Return the (x, y) coordinate for the center point of the cell that contains the specified text.  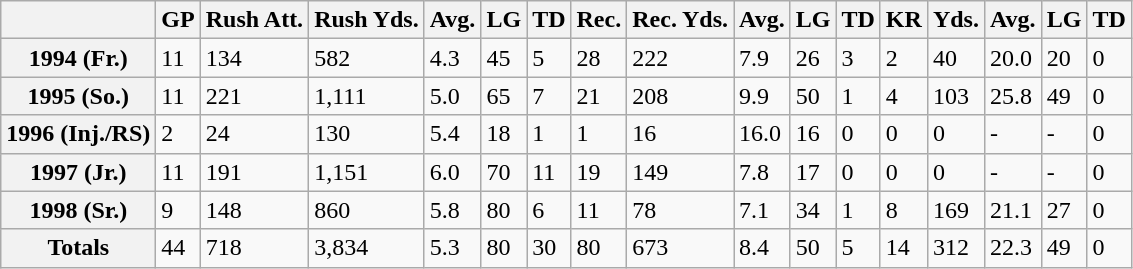
191 (254, 172)
40 (956, 58)
24 (254, 134)
17 (813, 172)
45 (504, 58)
78 (680, 210)
221 (254, 96)
25.8 (1012, 96)
Yds. (956, 20)
16.0 (762, 134)
1997 (Jr.) (78, 172)
312 (956, 248)
169 (956, 210)
1995 (So.) (78, 96)
149 (680, 172)
21.1 (1012, 210)
6 (549, 210)
34 (813, 210)
Totals (78, 248)
130 (367, 134)
8 (904, 210)
4.3 (452, 58)
1996 (Inj./RS) (78, 134)
18 (504, 134)
148 (254, 210)
30 (549, 248)
582 (367, 58)
9 (178, 210)
Rec. Yds. (680, 20)
27 (1064, 210)
7.8 (762, 172)
3,834 (367, 248)
70 (504, 172)
4 (904, 96)
1998 (Sr.) (78, 210)
19 (599, 172)
22.3 (1012, 248)
103 (956, 96)
5.3 (452, 248)
860 (367, 210)
20.0 (1012, 58)
5.8 (452, 210)
Rec. (599, 20)
28 (599, 58)
20 (1064, 58)
14 (904, 248)
1,151 (367, 172)
7 (549, 96)
6.0 (452, 172)
8.4 (762, 248)
44 (178, 248)
21 (599, 96)
9.9 (762, 96)
208 (680, 96)
5.0 (452, 96)
718 (254, 248)
1,111 (367, 96)
673 (680, 248)
1994 (Fr.) (78, 58)
3 (858, 58)
7.1 (762, 210)
Rush Att. (254, 20)
Rush Yds. (367, 20)
26 (813, 58)
222 (680, 58)
134 (254, 58)
65 (504, 96)
KR (904, 20)
7.9 (762, 58)
5.4 (452, 134)
GP (178, 20)
